Output the (x, y) coordinate of the center of the cell containing the given text.  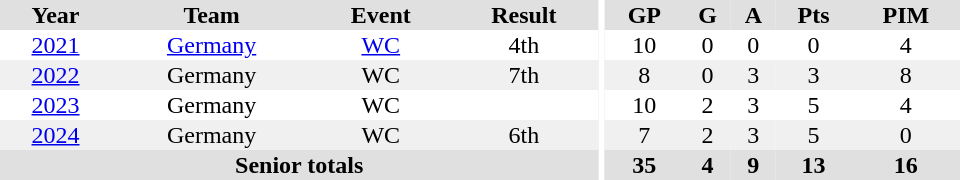
G (708, 15)
Year (56, 15)
7th (524, 75)
GP (644, 15)
Pts (813, 15)
2022 (56, 75)
9 (753, 165)
A (753, 15)
Result (524, 15)
2021 (56, 45)
Event (380, 15)
35 (644, 165)
4th (524, 45)
6th (524, 135)
2023 (56, 105)
Senior totals (299, 165)
Team (212, 15)
PIM (906, 15)
7 (644, 135)
16 (906, 165)
13 (813, 165)
2024 (56, 135)
